Provide the (x, y) coordinate of the cell's center where the given text is located.  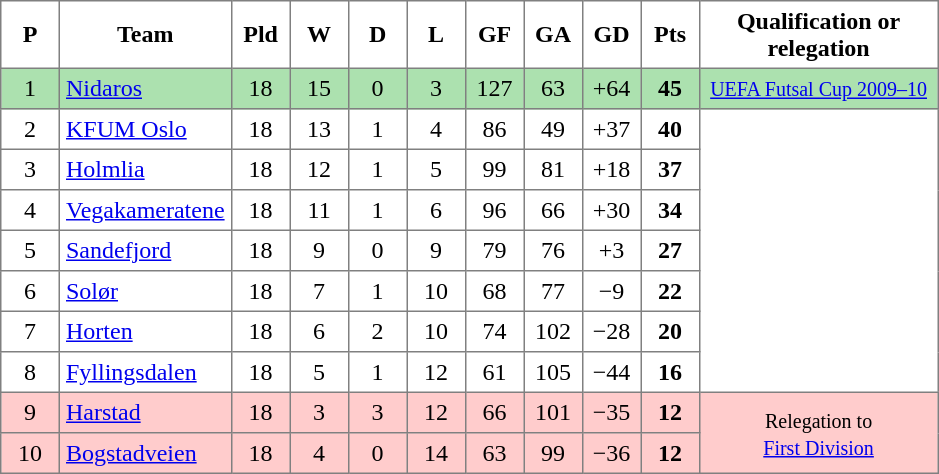
GA (553, 35)
105 (553, 372)
74 (494, 331)
+3 (611, 250)
37 (670, 169)
KFUM Oslo (145, 129)
−9 (611, 291)
27 (670, 250)
Solør (145, 291)
Pld (260, 35)
−44 (611, 372)
Relegation toFirst Division (818, 432)
D (377, 35)
45 (670, 88)
Qualification or relegation (818, 35)
+37 (611, 129)
13 (319, 129)
40 (670, 129)
76 (553, 250)
34 (670, 210)
61 (494, 372)
P (30, 35)
+30 (611, 210)
49 (553, 129)
Vegakameratene (145, 210)
Nidaros (145, 88)
101 (553, 412)
15 (319, 88)
GD (611, 35)
81 (553, 169)
W (319, 35)
GF (494, 35)
22 (670, 291)
UEFA Futsal Cup 2009–10 (818, 88)
16 (670, 372)
Fyllingsdalen (145, 372)
Sandefjord (145, 250)
127 (494, 88)
14 (436, 453)
Harstad (145, 412)
−28 (611, 331)
20 (670, 331)
L (436, 35)
96 (494, 210)
−35 (611, 412)
Pts (670, 35)
+18 (611, 169)
Bogstadveien (145, 453)
77 (553, 291)
102 (553, 331)
11 (319, 210)
79 (494, 250)
Team (145, 35)
+64 (611, 88)
86 (494, 129)
−36 (611, 453)
Horten (145, 331)
Holmlia (145, 169)
8 (30, 372)
68 (494, 291)
